Detect which cell encompasses the target text, then output its [x, y] center coordinate. 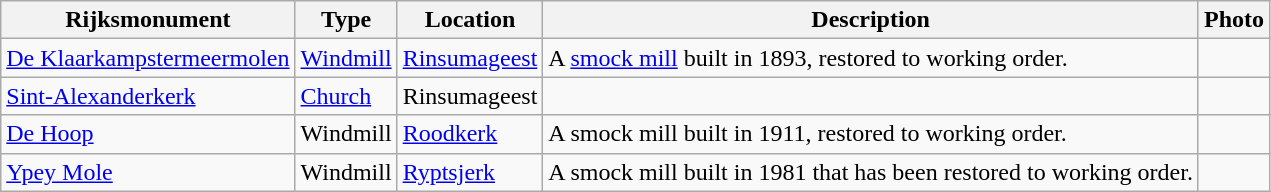
A smock mill built in 1893, restored to working order. [871, 58]
Type [346, 20]
Roodkerk [470, 134]
Description [871, 20]
Church [346, 96]
A smock mill built in 1911, restored to working order. [871, 134]
De Klaarkampstermeermolen [148, 58]
Sint-Alexanderkerk [148, 96]
Location [470, 20]
De Hoop [148, 134]
Rijksmonument [148, 20]
Photo [1234, 20]
Ypey Mole [148, 172]
A smock mill built in 1981 that has been restored to working order. [871, 172]
Ryptsjerk [470, 172]
